Locate the cell with the specified text and output its (X, Y) center coordinate. 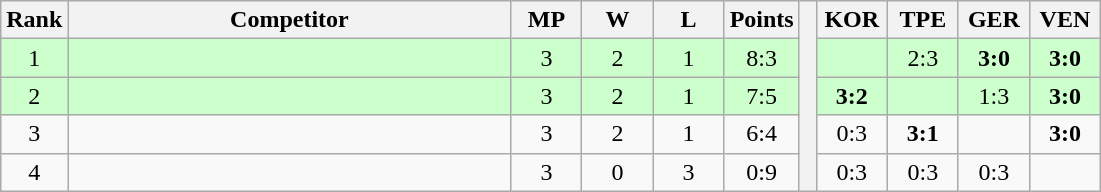
GER (994, 20)
Competitor (290, 20)
Points (762, 20)
L (688, 20)
8:3 (762, 58)
7:5 (762, 96)
3:1 (922, 134)
2:3 (922, 58)
3:2 (852, 96)
VEN (1064, 20)
W (618, 20)
TPE (922, 20)
1:3 (994, 96)
0:9 (762, 172)
0 (618, 172)
Rank (34, 20)
MP (546, 20)
KOR (852, 20)
4 (34, 172)
6:4 (762, 134)
